For the text-containing cell, return its midpoint in (x, y) coordinate format. 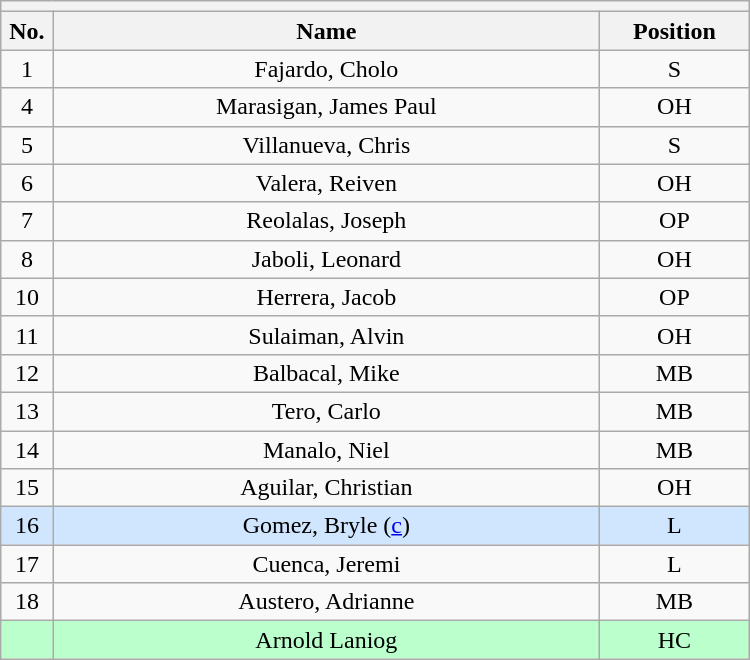
Tero, Carlo (326, 411)
13 (27, 411)
12 (27, 373)
11 (27, 335)
18 (27, 602)
4 (27, 107)
8 (27, 259)
Herrera, Jacob (326, 297)
7 (27, 221)
14 (27, 449)
Marasigan, James Paul (326, 107)
Arnold Laniog (326, 640)
Jaboli, Leonard (326, 259)
5 (27, 145)
Name (326, 31)
10 (27, 297)
Fajardo, Cholo (326, 69)
Valera, Reiven (326, 183)
Sulaiman, Alvin (326, 335)
Balbacal, Mike (326, 373)
Austero, Adrianne (326, 602)
Aguilar, Christian (326, 488)
Reolalas, Joseph (326, 221)
HC (675, 640)
Villanueva, Chris (326, 145)
Cuenca, Jeremi (326, 564)
Position (675, 31)
15 (27, 488)
16 (27, 526)
1 (27, 69)
17 (27, 564)
6 (27, 183)
No. (27, 31)
Gomez, Bryle (c) (326, 526)
Manalo, Niel (326, 449)
